Detect which cell encompasses the target text, then output its (x, y) center coordinate. 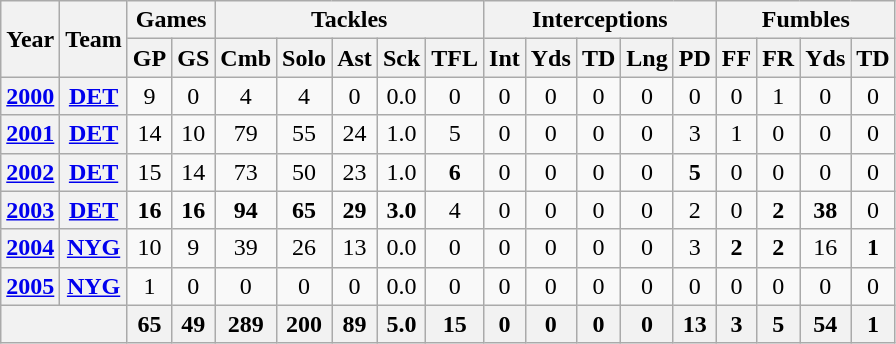
PD (694, 58)
79 (246, 134)
2003 (30, 210)
89 (355, 324)
29 (355, 210)
38 (826, 210)
Ast (355, 58)
FF (736, 58)
23 (355, 172)
200 (304, 324)
39 (246, 248)
GS (194, 58)
50 (304, 172)
2004 (30, 248)
Solo (304, 58)
5.0 (401, 324)
Lng (647, 58)
Sck (401, 58)
2002 (30, 172)
2001 (30, 134)
73 (246, 172)
49 (194, 324)
Games (170, 20)
94 (246, 210)
TFL (455, 58)
55 (304, 134)
FR (778, 58)
54 (826, 324)
Fumbles (806, 20)
289 (246, 324)
2000 (30, 96)
24 (355, 134)
Interceptions (600, 20)
3.0 (401, 210)
2005 (30, 286)
Cmb (246, 58)
6 (455, 172)
GP (149, 58)
Int (505, 58)
26 (304, 248)
Team (94, 39)
Year (30, 39)
Tackles (350, 20)
